Provide the (x, y) coordinate of the cell's center where the given text is located.  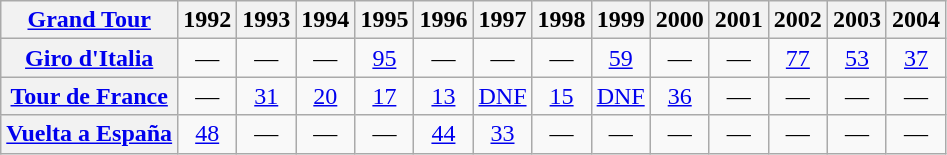
1995 (384, 20)
17 (384, 96)
44 (444, 134)
1993 (266, 20)
Vuelta a España (90, 134)
1996 (444, 20)
1997 (502, 20)
37 (916, 58)
Giro d'Italia (90, 58)
Tour de France (90, 96)
2000 (680, 20)
1999 (620, 20)
2003 (856, 20)
1998 (562, 20)
77 (798, 58)
33 (502, 134)
13 (444, 96)
36 (680, 96)
2001 (738, 20)
20 (326, 96)
15 (562, 96)
Grand Tour (90, 20)
59 (620, 58)
2002 (798, 20)
2004 (916, 20)
53 (856, 58)
1992 (208, 20)
1994 (326, 20)
48 (208, 134)
31 (266, 96)
95 (384, 58)
